Pinpoint the cell where the given text exists, returning its [X, Y] midpoint coordinate. 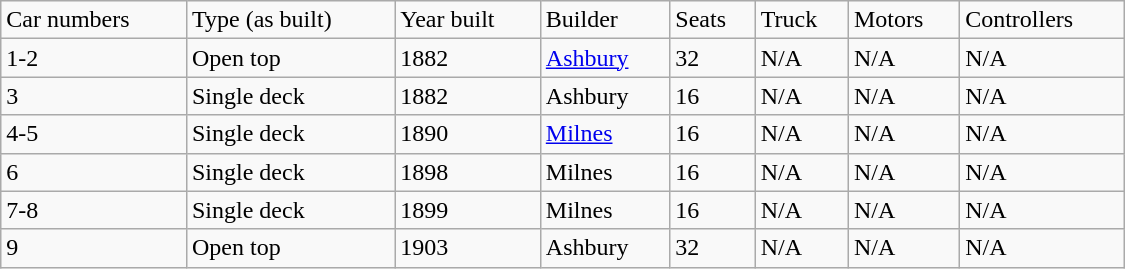
4-5 [94, 134]
1-2 [94, 58]
Car numbers [94, 20]
3 [94, 96]
Motors [904, 20]
Truck [802, 20]
9 [94, 248]
Seats [712, 20]
1899 [468, 210]
7-8 [94, 210]
Type (as built) [290, 20]
Builder [605, 20]
1903 [468, 248]
Controllers [1042, 20]
1890 [468, 134]
1898 [468, 172]
Year built [468, 20]
6 [94, 172]
